Identify which cell holds the provided text, then report its (x, y) central coordinate. 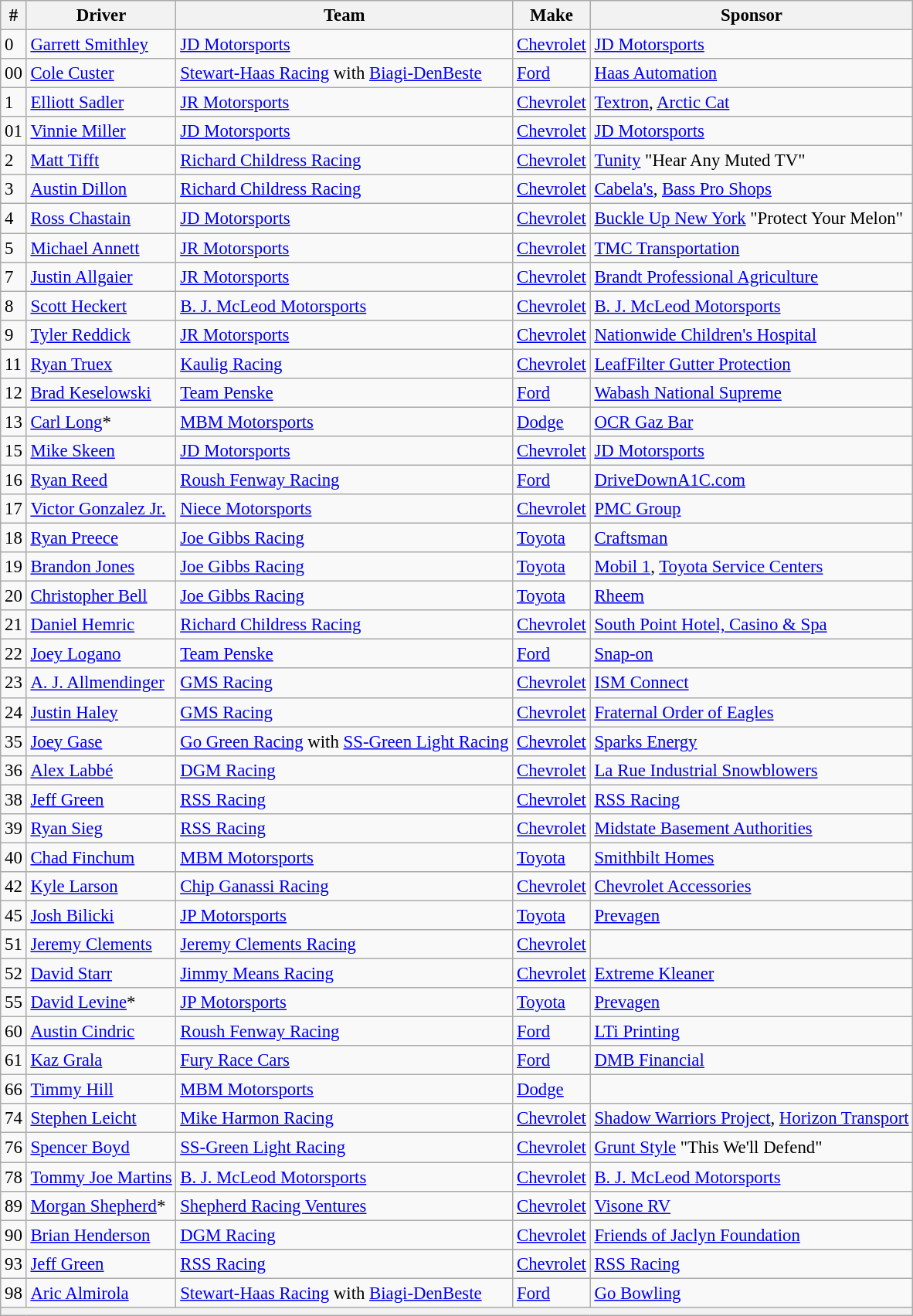
16 (14, 480)
Austin Dillon (101, 189)
SS-Green Light Racing (344, 1148)
40 (14, 857)
Brandt Professional Agriculture (752, 276)
Ryan Truex (101, 364)
Buckle Up New York "Protect Your Melon" (752, 219)
20 (14, 596)
Joey Gase (101, 741)
93 (14, 1263)
18 (14, 538)
35 (14, 741)
David Starr (101, 974)
A. J. Allmendinger (101, 683)
Kyle Larson (101, 887)
Morgan Shepherd* (101, 1206)
DMB Financial (752, 1060)
36 (14, 770)
23 (14, 683)
21 (14, 625)
Sparks Energy (752, 741)
Cabela's, Bass Pro Shops (752, 189)
Make (552, 15)
66 (14, 1090)
9 (14, 334)
Matt Tifft (101, 161)
98 (14, 1293)
Go Green Racing with SS-Green Light Racing (344, 741)
Elliott Sadler (101, 103)
Justin Haley (101, 712)
Visone RV (752, 1206)
12 (14, 393)
4 (14, 219)
Grunt Style "This We'll Defend" (752, 1148)
76 (14, 1148)
3 (14, 189)
Ross Chastain (101, 219)
78 (14, 1177)
Shepherd Racing Ventures (344, 1206)
Driver (101, 15)
15 (14, 451)
Brad Keselowski (101, 393)
5 (14, 248)
Kaulig Racing (344, 364)
Brandon Jones (101, 567)
LTi Printing (752, 1032)
Cole Custer (101, 73)
74 (14, 1119)
Fury Race Cars (344, 1060)
Rheem (752, 596)
Stephen Leicht (101, 1119)
7 (14, 276)
Wabash National Supreme (752, 393)
Michael Annett (101, 248)
Daniel Hemric (101, 625)
19 (14, 567)
Mobil 1, Toyota Service Centers (752, 567)
Fraternal Order of Eagles (752, 712)
Victor Gonzalez Jr. (101, 509)
0 (14, 45)
TMC Transportation (752, 248)
Timmy Hill (101, 1090)
Extreme Kleaner (752, 974)
Vinnie Miller (101, 131)
Friends of Jaclyn Foundation (752, 1235)
Tommy Joe Martins (101, 1177)
Mike Harmon Racing (344, 1119)
90 (14, 1235)
22 (14, 654)
60 (14, 1032)
Brian Henderson (101, 1235)
Alex Labbé (101, 770)
55 (14, 1002)
Chad Finchum (101, 857)
ISM Connect (752, 683)
Spencer Boyd (101, 1148)
42 (14, 887)
Niece Motorsports (344, 509)
Carl Long* (101, 422)
La Rue Industrial Snowblowers (752, 770)
Aric Almirola (101, 1293)
45 (14, 915)
Ryan Reed (101, 480)
PMC Group (752, 509)
Chevrolet Accessories (752, 887)
South Point Hotel, Casino & Spa (752, 625)
Chip Ganassi Racing (344, 887)
8 (14, 306)
Snap-on (752, 654)
52 (14, 974)
24 (14, 712)
Jimmy Means Racing (344, 974)
Sponsor (752, 15)
Mike Skeen (101, 451)
Team (344, 15)
# (14, 15)
Nationwide Children's Hospital (752, 334)
Scott Heckert (101, 306)
Austin Cindric (101, 1032)
Midstate Basement Authorities (752, 829)
38 (14, 799)
David Levine* (101, 1002)
Kaz Grala (101, 1060)
61 (14, 1060)
Shadow Warriors Project, Horizon Transport (752, 1119)
11 (14, 364)
DriveDownA1C.com (752, 480)
Haas Automation (752, 73)
39 (14, 829)
Tunity "Hear Any Muted TV" (752, 161)
00 (14, 73)
Textron, Arctic Cat (752, 103)
Ryan Sieg (101, 829)
89 (14, 1206)
Jeremy Clements Racing (344, 945)
1 (14, 103)
Tyler Reddick (101, 334)
Smithbilt Homes (752, 857)
01 (14, 131)
Justin Allgaier (101, 276)
Go Bowling (752, 1293)
Garrett Smithley (101, 45)
17 (14, 509)
Joey Logano (101, 654)
OCR Gaz Bar (752, 422)
2 (14, 161)
Ryan Preece (101, 538)
Jeremy Clements (101, 945)
51 (14, 945)
Josh Bilicki (101, 915)
Craftsman (752, 538)
13 (14, 422)
LeafFilter Gutter Protection (752, 364)
Christopher Bell (101, 596)
